Return [x, y] of the center of cell containing provided text 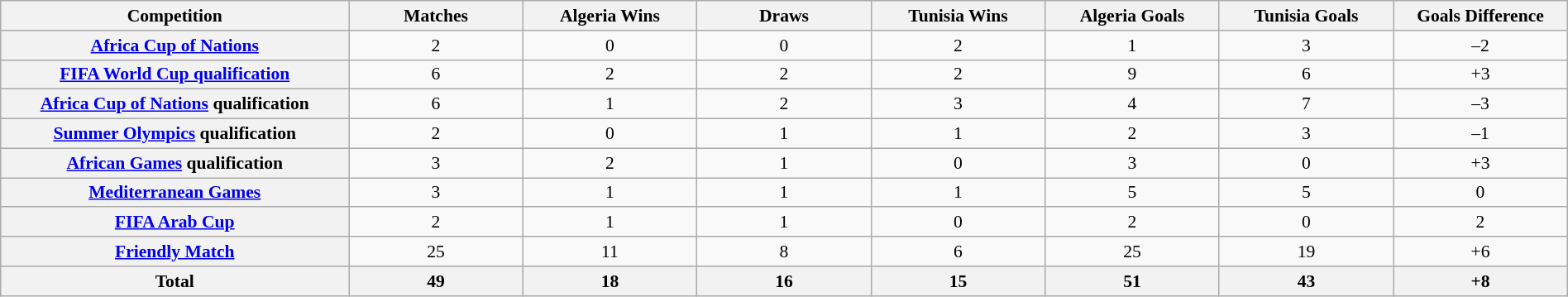
43 [1306, 281]
FIFA World Cup qualification [175, 74]
49 [436, 281]
Draws [784, 16]
–3 [1480, 104]
–1 [1480, 134]
16 [784, 281]
Africa Cup of Nations [175, 46]
4 [1132, 104]
15 [958, 281]
Matches [436, 16]
FIFA Arab Cup [175, 223]
African Games qualification [175, 163]
Summer Olympics qualification [175, 134]
8 [784, 251]
Mediterranean Games [175, 193]
7 [1306, 104]
18 [610, 281]
51 [1132, 281]
Competition [175, 16]
Tunisia Goals [1306, 16]
Goals Difference [1480, 16]
Friendly Match [175, 251]
Africa Cup of Nations qualification [175, 104]
+8 [1480, 281]
+6 [1480, 251]
11 [610, 251]
19 [1306, 251]
Algeria Wins [610, 16]
Tunisia Wins [958, 16]
Algeria Goals [1132, 16]
–2 [1480, 46]
9 [1132, 74]
Total [175, 281]
